Identify which cell holds the provided text, then report its [X, Y] central coordinate. 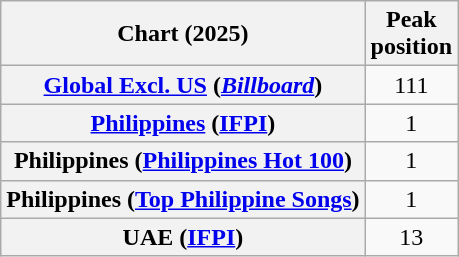
Peakposition [411, 34]
Philippines (Top Philippine Songs) [183, 199]
Philippines (IFPI) [183, 123]
Philippines (Philippines Hot 100) [183, 161]
Chart (2025) [183, 34]
13 [411, 237]
UAE (IFPI) [183, 237]
Global Excl. US (Billboard) [183, 85]
111 [411, 85]
